From the cell containing the given text, extract its center point as [x, y] coordinate. 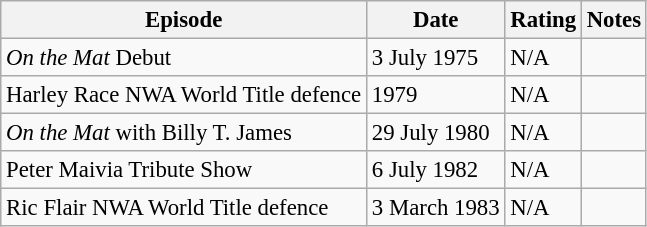
Rating [543, 20]
6 July 1982 [436, 170]
Peter Maivia Tribute Show [184, 170]
3 July 1975 [436, 58]
Harley Race NWA World Title defence [184, 95]
1979 [436, 95]
Ric Flair NWA World Title defence [184, 208]
Episode [184, 20]
29 July 1980 [436, 133]
Notes [614, 20]
Date [436, 20]
On the Mat Debut [184, 58]
On the Mat with Billy T. James [184, 133]
3 March 1983 [436, 208]
